Identify which cell holds the provided text, then report its [X, Y] central coordinate. 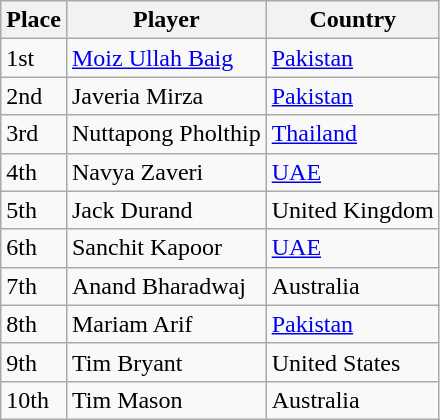
3rd [34, 134]
Nuttapong Pholthip [166, 134]
2nd [34, 96]
4th [34, 172]
Tim Mason [166, 400]
Player [166, 20]
5th [34, 210]
United States [352, 362]
6th [34, 248]
Moiz Ullah Baig [166, 58]
Navya Zaveri [166, 172]
Jack Durand [166, 210]
Tim Bryant [166, 362]
Thailand [352, 134]
1st [34, 58]
10th [34, 400]
Anand Bharadwaj [166, 286]
Country [352, 20]
7th [34, 286]
Mariam Arif [166, 324]
9th [34, 362]
Javeria Mirza [166, 96]
United Kingdom [352, 210]
8th [34, 324]
Place [34, 20]
Sanchit Kapoor [166, 248]
